From the cell containing the given text, extract its center point as [X, Y] coordinate. 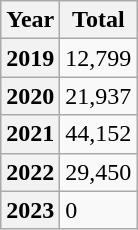
44,152 [98, 134]
12,799 [98, 58]
2020 [30, 96]
29,450 [98, 172]
Total [98, 20]
2019 [30, 58]
2023 [30, 210]
Year [30, 20]
0 [98, 210]
2022 [30, 172]
2021 [30, 134]
21,937 [98, 96]
